Capture the cell that displays the provided text and extract its (X, Y) central coordinate. 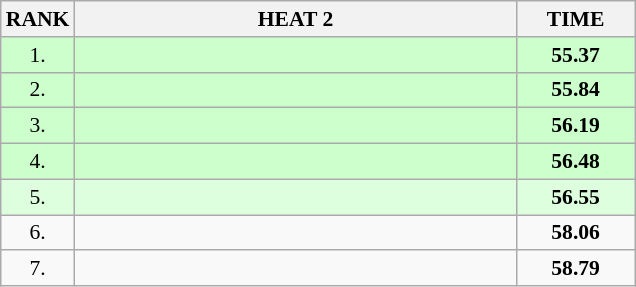
HEAT 2 (295, 19)
58.06 (576, 233)
56.48 (576, 162)
TIME (576, 19)
55.84 (576, 90)
3. (38, 126)
55.37 (576, 55)
4. (38, 162)
5. (38, 197)
56.55 (576, 197)
56.19 (576, 126)
6. (38, 233)
7. (38, 269)
RANK (38, 19)
1. (38, 55)
58.79 (576, 269)
2. (38, 90)
